Locate the cell with the specified text and output its [x, y] center coordinate. 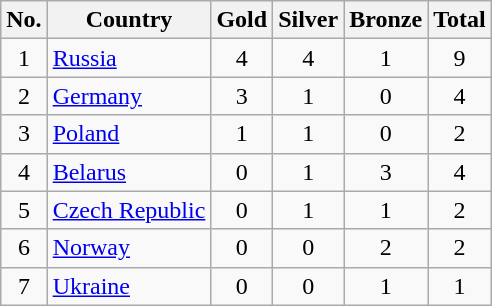
Silver [308, 20]
Country [129, 20]
Gold [242, 20]
Germany [129, 96]
Russia [129, 58]
Norway [129, 248]
Poland [129, 134]
Ukraine [129, 286]
No. [24, 20]
6 [24, 248]
7 [24, 286]
Total [460, 20]
Bronze [386, 20]
5 [24, 210]
Belarus [129, 172]
Czech Republic [129, 210]
9 [460, 58]
